Extract the [x, y] coordinate from the center of the cell holding the provided text.  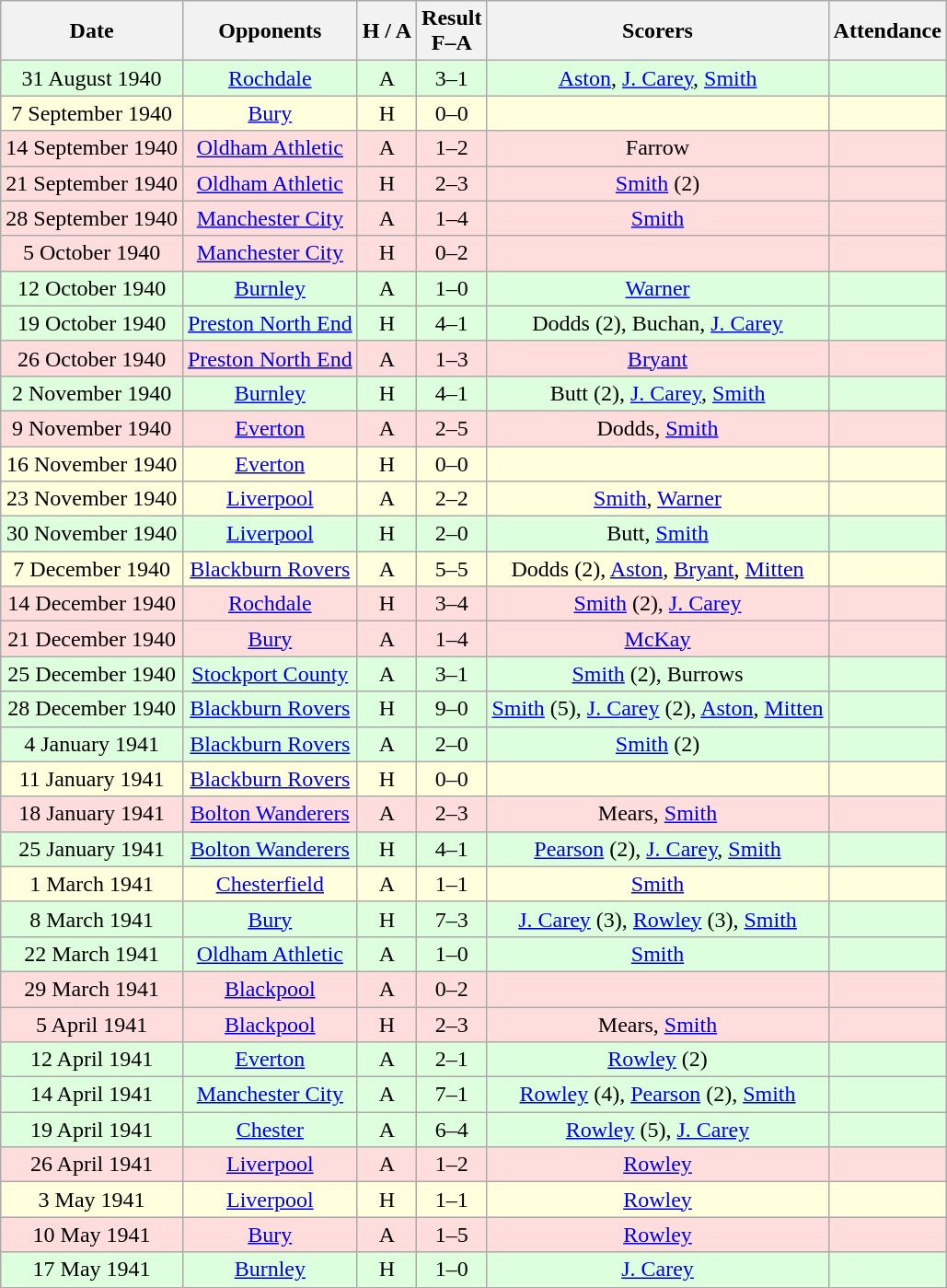
2–1 [452, 1060]
31 August 1940 [92, 78]
2 November 1940 [92, 393]
5–5 [452, 569]
Smith (2), Burrows [657, 674]
Rowley (2) [657, 1060]
7 December 1940 [92, 569]
9 November 1940 [92, 428]
28 September 1940 [92, 218]
4 January 1941 [92, 744]
21 September 1940 [92, 183]
7–3 [452, 919]
ResultF–A [452, 31]
5 October 1940 [92, 253]
McKay [657, 639]
1–3 [452, 358]
Dodds (2), Buchan, J. Carey [657, 323]
2–5 [452, 428]
Date [92, 31]
1–5 [452, 1235]
28 December 1940 [92, 709]
Aston, J. Carey, Smith [657, 78]
H / A [387, 31]
29 March 1941 [92, 989]
6–4 [452, 1130]
Chesterfield [270, 884]
Stockport County [270, 674]
3–4 [452, 604]
Smith (2), J. Carey [657, 604]
8 March 1941 [92, 919]
5 April 1941 [92, 1025]
26 October 1940 [92, 358]
11 January 1941 [92, 779]
Bryant [657, 358]
25 December 1940 [92, 674]
17 May 1941 [92, 1270]
Chester [270, 1130]
21 December 1940 [92, 639]
Opponents [270, 31]
7–1 [452, 1095]
Pearson (2), J. Carey, Smith [657, 849]
25 January 1941 [92, 849]
14 September 1940 [92, 148]
J. Carey (3), Rowley (3), Smith [657, 919]
Attendance [887, 31]
Scorers [657, 31]
22 March 1941 [92, 954]
Smith (5), J. Carey (2), Aston, Mitten [657, 709]
16 November 1940 [92, 463]
30 November 1940 [92, 534]
Dodds (2), Aston, Bryant, Mitten [657, 569]
18 January 1941 [92, 814]
Rowley (4), Pearson (2), Smith [657, 1095]
Warner [657, 288]
Rowley (5), J. Carey [657, 1130]
9–0 [452, 709]
Dodds, Smith [657, 428]
Butt, Smith [657, 534]
Farrow [657, 148]
Smith, Warner [657, 499]
1 March 1941 [92, 884]
23 November 1940 [92, 499]
J. Carey [657, 1270]
26 April 1941 [92, 1165]
19 October 1940 [92, 323]
14 April 1941 [92, 1095]
14 December 1940 [92, 604]
Butt (2), J. Carey, Smith [657, 393]
2–2 [452, 499]
12 October 1940 [92, 288]
12 April 1941 [92, 1060]
3 May 1941 [92, 1200]
10 May 1941 [92, 1235]
7 September 1940 [92, 113]
19 April 1941 [92, 1130]
